Locate the cell with the specified text and output its [X, Y] center coordinate. 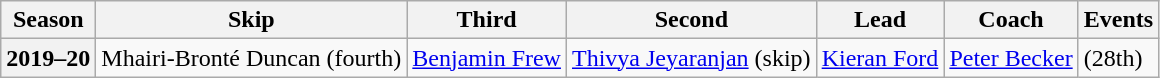
Benjamin Frew [487, 58]
Kieran Ford [880, 58]
Season [48, 20]
Third [487, 20]
Peter Becker [1011, 58]
2019–20 [48, 58]
Skip [252, 20]
Lead [880, 20]
Second [691, 20]
Thivya Jeyaranjan (skip) [691, 58]
Mhairi-Bronté Duncan (fourth) [252, 58]
Events [1118, 20]
Coach [1011, 20]
(28th) [1118, 58]
